Identify which cell holds the provided text, then report its (X, Y) central coordinate. 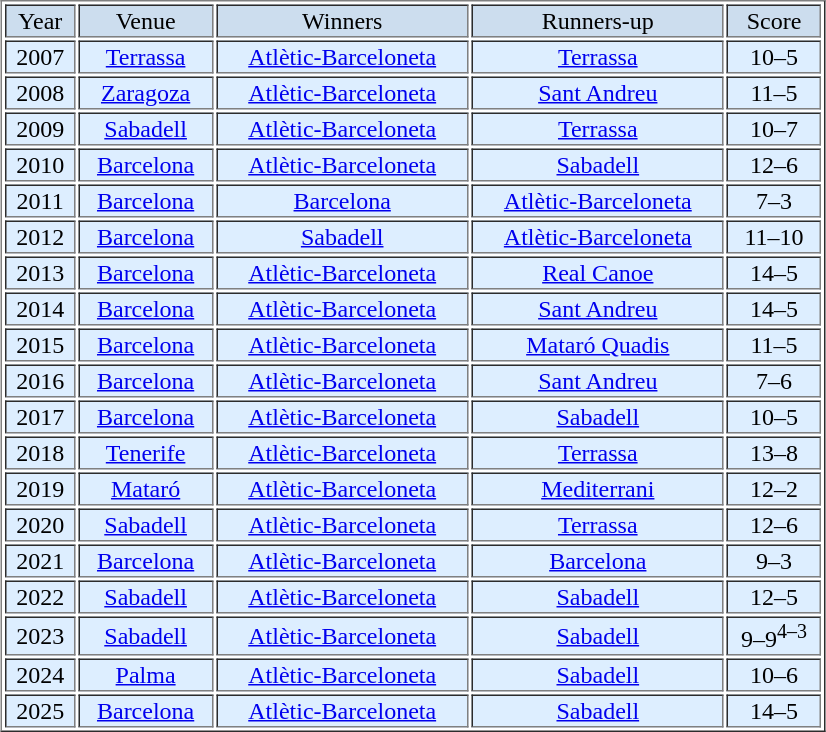
Year (40, 20)
2020 (40, 524)
13–8 (774, 452)
2013 (40, 272)
Venue (146, 20)
2019 (40, 488)
Palma (146, 676)
12–5 (774, 596)
2024 (40, 676)
2012 (40, 236)
12–2 (774, 488)
7–3 (774, 200)
10–6 (774, 676)
9–3 (774, 560)
Zaragoza (146, 92)
Mataró Quadis (598, 344)
Score (774, 20)
2025 (40, 712)
2009 (40, 128)
10–7 (774, 128)
2008 (40, 92)
2010 (40, 164)
2014 (40, 308)
Winners (342, 20)
Tenerife (146, 452)
2021 (40, 560)
9–94–3 (774, 636)
2018 (40, 452)
2017 (40, 416)
7–6 (774, 380)
2023 (40, 636)
11–10 (774, 236)
2011 (40, 200)
Runners-up (598, 20)
Real Canoe (598, 272)
2015 (40, 344)
Mediterrani (598, 488)
2007 (40, 56)
2016 (40, 380)
2022 (40, 596)
Mataró (146, 488)
